From the cell containing the given text, extract its center point as [X, Y] coordinate. 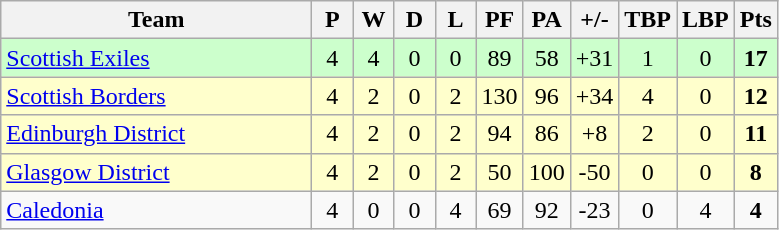
PF [500, 20]
Team [156, 20]
Caledonia [156, 210]
Scottish Borders [156, 96]
50 [500, 172]
PA [546, 20]
+8 [594, 134]
L [456, 20]
Glasgow District [156, 172]
TBP [648, 20]
69 [500, 210]
100 [546, 172]
+/- [594, 20]
Pts [756, 20]
8 [756, 172]
Edinburgh District [156, 134]
LBP [706, 20]
-23 [594, 210]
12 [756, 96]
96 [546, 96]
94 [500, 134]
Scottish Exiles [156, 58]
11 [756, 134]
+31 [594, 58]
+34 [594, 96]
P [332, 20]
89 [500, 58]
W [374, 20]
17 [756, 58]
130 [500, 96]
-50 [594, 172]
86 [546, 134]
92 [546, 210]
1 [648, 58]
D [414, 20]
58 [546, 58]
